Return the (X, Y) coordinate for the center point of the cell that contains the specified text.  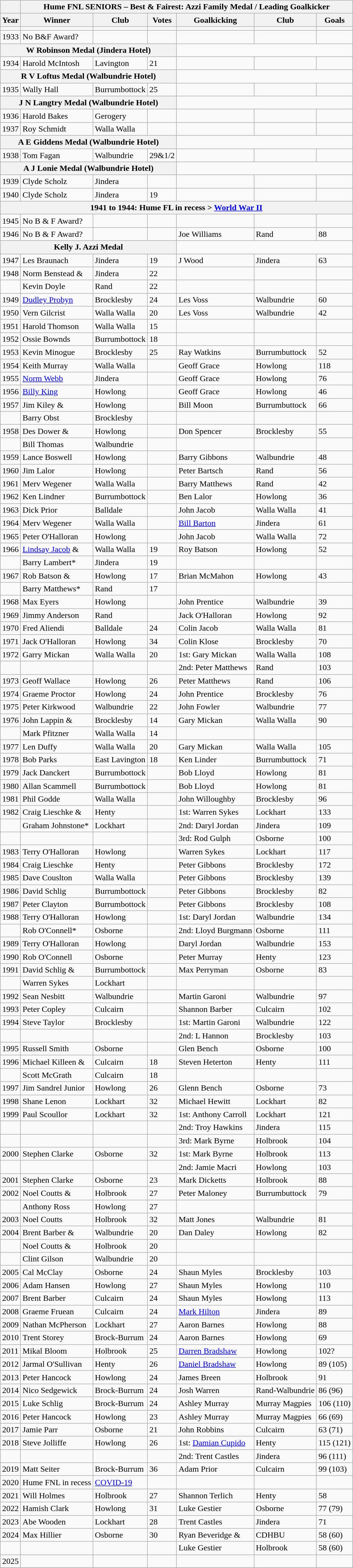
Trent Storey (57, 1338)
Brent Barber (57, 1298)
Goalkicking (215, 20)
1987 (10, 904)
Josh Warren (215, 1390)
Adam Hansen (57, 1285)
1970 (10, 628)
Bill Thomas (57, 444)
109 (334, 825)
1950 (10, 313)
2017 (10, 1430)
Darren Bradshaw (215, 1351)
John Lappin & (57, 720)
Peter Clayton (57, 904)
Peter O'Halloran (57, 536)
Russell Smith (57, 1049)
31 (162, 1509)
83 (334, 970)
1st: Martin Garoni (215, 1023)
Les Braunach (57, 260)
2010 (10, 1338)
R V Loftus Medal (Walbundrie Hotel) (88, 76)
1947 (10, 260)
1949 (10, 300)
Jamie Parr (57, 1430)
James Breen (215, 1377)
Hume FNL SENIORS – Best & Fairest: Azzi Family Medal / Leading Goalkicker (187, 7)
Kevin Minogue (57, 352)
Craig Lieschke & (57, 812)
Rob Batson & (57, 575)
110 (334, 1285)
97 (334, 996)
1952 (10, 339)
A J Lonie Medal (Walbundrie Hotel) (88, 168)
1993 (10, 1009)
Mark Pfitzner (57, 733)
Graham Johnstone* (57, 825)
Ken Linder (215, 759)
1994 (10, 1023)
Barry Obst (57, 418)
105 (334, 746)
Peter Bartsch (215, 471)
Dan Daley (215, 1233)
Nico Sedgewick (57, 1390)
Ossie Bownds (57, 339)
Paul Scoullor (57, 1114)
1938 (10, 155)
Wally Hall (57, 89)
Peter Kirkwood (57, 707)
1939 (10, 182)
117 (334, 852)
121 (334, 1114)
Kevin Doyle (57, 287)
J N Langtry Medal (Walbundrie Hotel) (88, 103)
Matt Jones (215, 1220)
46 (334, 392)
Goals (334, 20)
2008 (10, 1311)
Lance Boswell (57, 457)
1st: Gary Mickan (215, 655)
96 (334, 799)
Barry Gibbons (215, 457)
Max Perryman (215, 970)
East Lavington (120, 759)
Anthony Ross (57, 1207)
Winner (57, 20)
Glenn Bench (215, 1088)
2nd: Peter Matthews (215, 668)
1st: Daryl Jordan (215, 917)
2023 (10, 1522)
CDHBU (285, 1535)
Steven Heterton (215, 1062)
2006 (10, 1285)
66 (334, 405)
Graeme Fruean (57, 1311)
1955 (10, 379)
Fred Aliendi (57, 628)
1945 (10, 221)
Rob O'Connell* (57, 930)
77 (334, 707)
W Robinson Medal (Jindera Hotel) (88, 50)
1960 (10, 471)
David Schlig & (57, 970)
2019 (10, 1469)
63 (71) (334, 1430)
Luke Schlig (57, 1403)
Michael Killeen & (57, 1062)
2007 (10, 1298)
Votes (162, 20)
1935 (10, 89)
90 (334, 720)
2014 (10, 1390)
1999 (10, 1114)
Bob Parks (57, 759)
Jim Lalor (57, 471)
Bill Barton (215, 523)
2002 (10, 1193)
Dick Prior (57, 510)
Gerogery (120, 116)
3rd: Rod Gulph (215, 839)
2016 (10, 1416)
Max Hillier (57, 1535)
139 (334, 878)
Abe Wooden (57, 1522)
Brent Barber & (57, 1233)
1954 (10, 366)
Joe Williams (215, 234)
115 (121) (334, 1443)
Vern Gilcrist (57, 313)
1978 (10, 759)
69 (334, 1338)
J Wood (215, 260)
1933 (10, 37)
Colin Jacob (215, 628)
56 (334, 471)
66 (69) (334, 1416)
1961 (10, 484)
1972 (10, 655)
1991 (10, 970)
Michael Hewitt (215, 1101)
61 (334, 523)
Daryl Jordan (215, 943)
3rd: Mark Byrne (215, 1141)
2005 (10, 1272)
1985 (10, 878)
Scott McGrath (57, 1075)
1981 (10, 799)
1979 (10, 773)
1962 (10, 497)
2015 (10, 1403)
2nd: L Hannon (215, 1036)
Allan Scammell (57, 786)
60 (334, 300)
1986 (10, 891)
91 (334, 1377)
Peter Maloney (215, 1193)
Keith Murray (57, 366)
Sean Nesbitt (57, 996)
106 (110) (334, 1403)
2001 (10, 1180)
134 (334, 917)
Barry Lambert* (57, 562)
Len Duffy (57, 746)
43 (334, 575)
55 (334, 431)
1965 (10, 536)
2000 (10, 1154)
Shannon Barber (215, 1009)
Nathan McPherson (57, 1325)
Jack Danckert (57, 773)
2009 (10, 1325)
2011 (10, 1351)
1982 (10, 812)
Garry Mickan (57, 655)
Glen Bench (215, 1049)
Jarmal O'Sullivan (57, 1364)
123 (334, 957)
Hamish Clark (57, 1509)
Mark Dicketts (215, 1180)
172 (334, 865)
1953 (10, 352)
Des Dower & (57, 431)
1973 (10, 681)
73 (334, 1088)
28 (162, 1522)
Ryan Beveridge & (215, 1535)
Shannon Terlich (215, 1496)
1977 (10, 746)
Clint Gilson (57, 1259)
1964 (10, 523)
Jim Kiley & (57, 405)
2021 (10, 1496)
1990 (10, 957)
Dudley Probyn (57, 300)
99 (103) (334, 1469)
2004 (10, 1233)
Max Eyers (57, 602)
Rob O'Connell (57, 957)
2012 (10, 1364)
1969 (10, 615)
Peter Matthews (215, 681)
Norm Benstead & (57, 273)
1958 (10, 431)
1st: Warren Sykes (215, 812)
102? (334, 1351)
1968 (10, 602)
1983 (10, 852)
1974 (10, 694)
1995 (10, 1049)
Brian McMahon (215, 575)
1988 (10, 917)
70 (334, 641)
2003 (10, 1220)
Billy King (57, 392)
Rand-Walbundrie (285, 1390)
102 (334, 1009)
106 (334, 681)
Cal McClay (57, 1272)
89 (105) (334, 1364)
2022 (10, 1509)
Peter Murray (215, 957)
118 (334, 366)
Harold Thomson (57, 326)
1980 (10, 786)
1937 (10, 129)
Steve Jolliffe (57, 1443)
2nd: Trent Castles (215, 1456)
Dave Couslton (57, 878)
Don Spencer (215, 431)
Kelly J. Azzi Medal (88, 247)
Mikal Bloom (57, 1351)
1951 (10, 326)
Roy Schmidt (57, 129)
1934 (10, 63)
Phil Godde (57, 799)
1st: Anthony Carroll (215, 1114)
86 (96) (334, 1390)
1992 (10, 996)
1st: Damian Cupido (215, 1443)
2024 (10, 1535)
1940 (10, 195)
1967 (10, 575)
Adam Prior (215, 1469)
Barry Matthews (215, 484)
153 (334, 943)
Craig Lieschke (57, 865)
1936 (10, 116)
COVID-19 (120, 1482)
92 (334, 615)
48 (334, 457)
Bill Moon (215, 405)
Ray Watkins (215, 352)
2nd: Troy Hawkins (215, 1127)
Ben Lalor (215, 497)
122 (334, 1023)
34 (162, 641)
Noel Coutts (57, 1220)
104 (334, 1141)
Peter Copley (57, 1009)
Harold McIntosh (57, 63)
2nd: Daryl Jordan (215, 825)
1998 (10, 1101)
Year (10, 20)
77 (79) (334, 1509)
John Willoughby (215, 799)
Will Holmes (57, 1496)
Roy Batson (215, 549)
58 (334, 1496)
2025 (10, 1561)
72 (334, 536)
John Fowler (215, 707)
30 (162, 1535)
Daniel Bradshaw (215, 1364)
Geoff Wallace (57, 681)
96 (111) (334, 1456)
Ken Lindner (57, 497)
89 (334, 1311)
No B&F Award? (57, 37)
1963 (10, 510)
Martin Garoni (215, 996)
1946 (10, 234)
Colin Klose (215, 641)
Tom Fagan (57, 155)
2nd: Lloyd Burgmann (215, 930)
1975 (10, 707)
41 (334, 510)
1st: Mark Byrne (215, 1154)
1966 (10, 549)
Norm Webb (57, 379)
Lindsay Jacob & (57, 549)
Shane Lenon (57, 1101)
29&1/2 (162, 155)
79 (334, 1193)
Hume FNL in recess (57, 1482)
133 (334, 812)
John Robbins (215, 1430)
2nd: Jamie Macri (215, 1167)
15 (162, 326)
115 (334, 1127)
A E Giddens Medal (Walbundrie Hotel) (88, 142)
David Schlig (57, 891)
1989 (10, 943)
63 (334, 260)
1956 (10, 392)
1941 to 1944: Hume FL in recess > World War II (176, 208)
1971 (10, 641)
1957 (10, 405)
Jimmy Anderson (57, 615)
1976 (10, 720)
Matt Seiter (57, 1469)
Jim Sandrel Junior (57, 1088)
Trent Castles (215, 1522)
2013 (10, 1377)
1996 (10, 1062)
Steve Taylor (57, 1023)
2020 (10, 1482)
1997 (10, 1088)
Harold Bakes (57, 116)
2018 (10, 1443)
Barry Matthews* (57, 589)
Graeme Proctor (57, 694)
Mark Hilton (215, 1311)
1984 (10, 865)
1948 (10, 273)
39 (334, 602)
1959 (10, 457)
Lavington (120, 63)
